Determine the [x, y] coordinate at the center of the cell enclosing the given text.  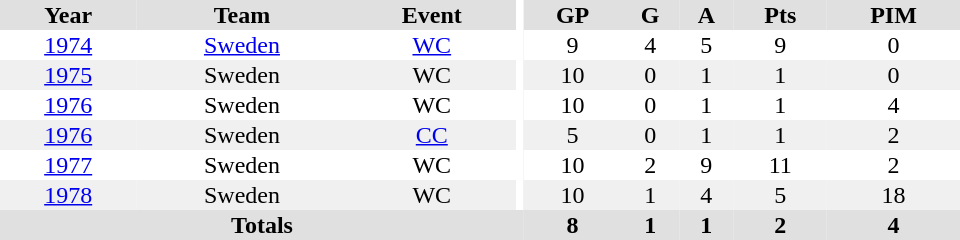
Year [68, 15]
1975 [68, 75]
GP [572, 15]
1974 [68, 45]
CC [432, 135]
1978 [68, 195]
Pts [781, 15]
Totals [262, 225]
8 [572, 225]
A [706, 15]
Team [242, 15]
Event [432, 15]
18 [894, 195]
PIM [894, 15]
G [650, 15]
11 [781, 165]
1977 [68, 165]
